Output the [x, y] coordinate of the center of the cell containing the given text.  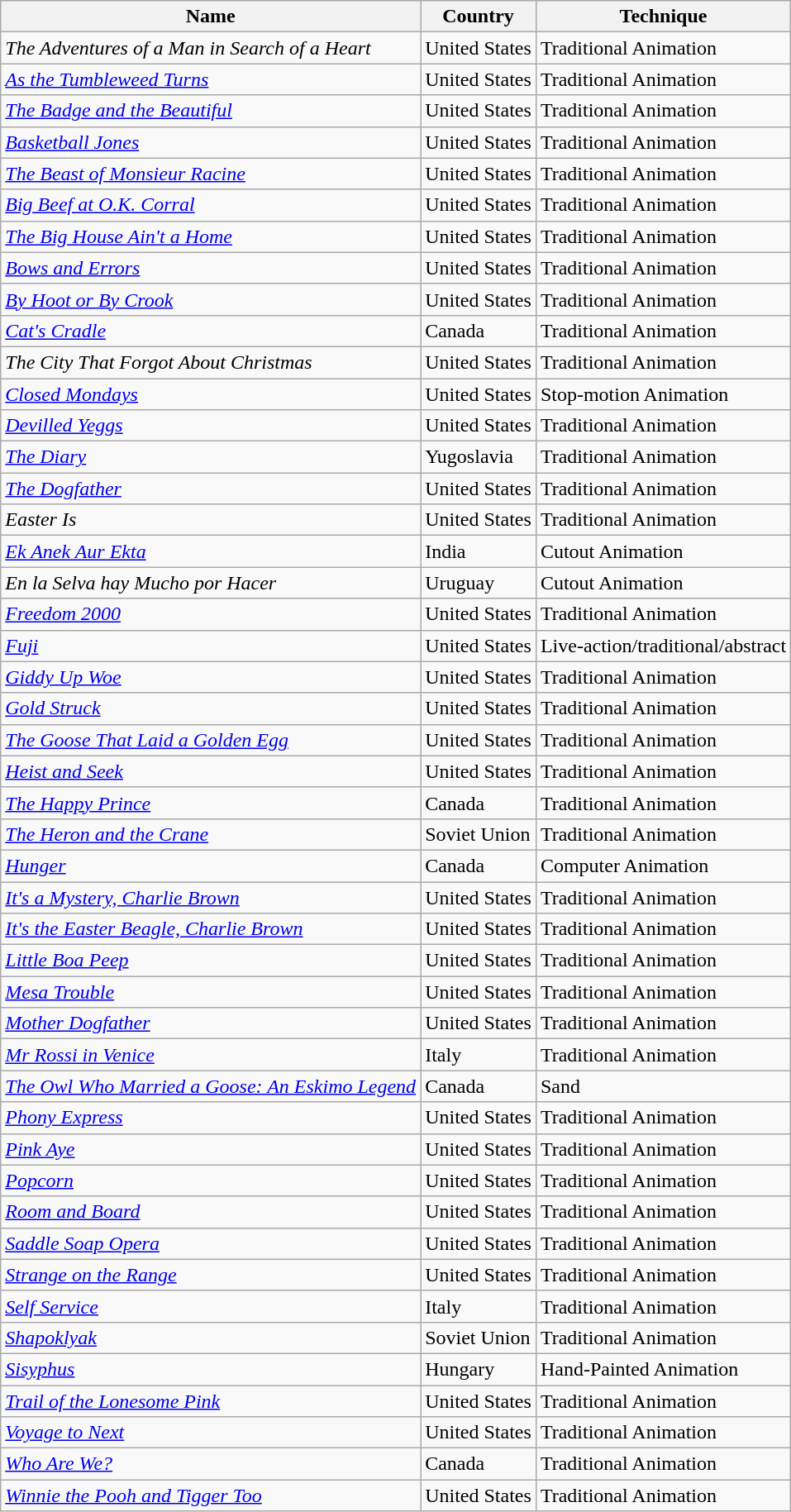
Stop-motion Animation [663, 394]
By Hoot or By Crook [211, 299]
Who Are We? [211, 1464]
Self Service [211, 1306]
Shapoklyak [211, 1338]
Phony Express [211, 1118]
Sand [663, 1086]
Hungary [479, 1369]
Sisyphus [211, 1369]
Devilled Yeggs [211, 426]
Room and Board [211, 1212]
It's a Mystery, Charlie Brown [211, 897]
Heist and Seek [211, 771]
Big Beef at O.K. Corral [211, 205]
The Adventures of a Man in Search of a Heart [211, 48]
Fuji [211, 646]
Yugoslavia [479, 457]
Mesa Trouble [211, 992]
Basketball Jones [211, 142]
The Heron and the Crane [211, 834]
Trail of the Lonesome Pink [211, 1401]
The Beast of Monsieur Racine [211, 174]
The City That Forgot About Christmas [211, 362]
Live-action/traditional/abstract [663, 646]
Popcorn [211, 1181]
Hunger [211, 866]
Mr Rossi in Venice [211, 1055]
Hand-Painted Animation [663, 1369]
The Badge and the Beautiful [211, 111]
Little Boa Peep [211, 961]
The Happy Prince [211, 803]
It's the Easter Beagle, Charlie Brown [211, 929]
Bows and Errors [211, 268]
Uruguay [479, 583]
Winnie the Pooh and Tigger Too [211, 1495]
Giddy Up Woe [211, 677]
The Goose That Laid a Golden Egg [211, 740]
Pink Aye [211, 1149]
Easter Is [211, 520]
En la Selva hay Mucho por Hacer [211, 583]
Ek Anek Aur Ekta [211, 551]
Name [211, 17]
India [479, 551]
Mother Dogfather [211, 1023]
The Dogfather [211, 489]
Closed Mondays [211, 394]
Strange on the Range [211, 1275]
As the Tumbleweed Turns [211, 79]
Cat's Cradle [211, 331]
Freedom 2000 [211, 614]
Gold Struck [211, 708]
The Big House Ain't a Home [211, 236]
Country [479, 17]
The Diary [211, 457]
Technique [663, 17]
Computer Animation [663, 866]
Saddle Soap Opera [211, 1243]
Voyage to Next [211, 1433]
The Owl Who Married a Goose: An Eskimo Legend [211, 1086]
